Return (x, y) of the center of cell containing provided text 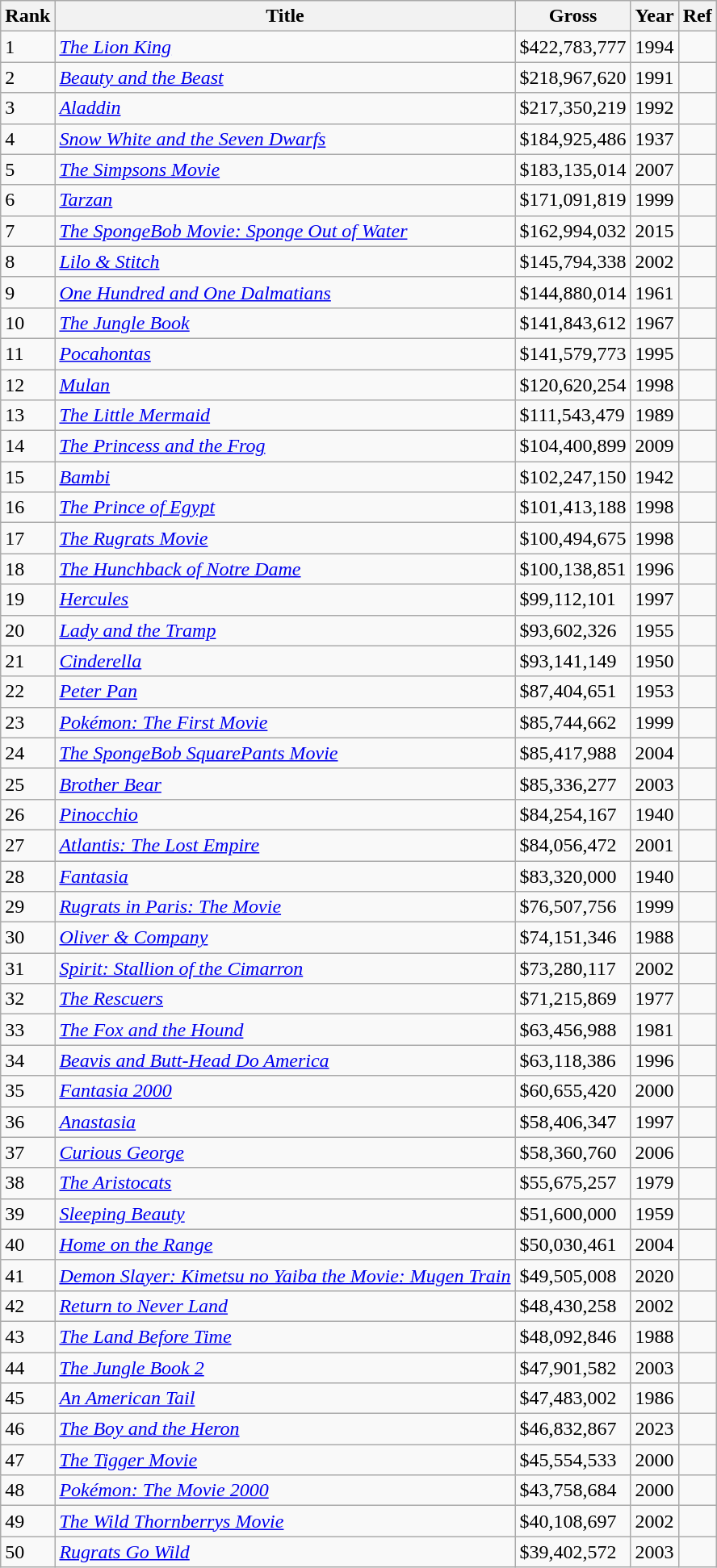
$58,406,347 (573, 1122)
Fantasia (285, 876)
$183,135,014 (573, 169)
Mulan (285, 385)
50 (27, 1552)
Oliver & Company (285, 938)
32 (27, 999)
$141,843,612 (573, 323)
$60,655,420 (573, 1091)
2001 (654, 845)
The Simpsons Movie (285, 169)
19 (27, 600)
1991 (654, 77)
The Fox and the Hound (285, 1030)
Year (654, 16)
Bambi (285, 477)
1959 (654, 1214)
37 (27, 1152)
9 (27, 292)
48 (27, 1491)
$47,901,582 (573, 1368)
49 (27, 1521)
1981 (654, 1030)
30 (27, 938)
The Jungle Book (285, 323)
6 (27, 200)
The Little Mermaid (285, 416)
29 (27, 907)
1 (27, 47)
26 (27, 814)
$144,880,014 (573, 292)
41 (27, 1275)
Gross (573, 16)
17 (27, 538)
The SpongeBob Movie: Sponge Out of Water (285, 231)
21 (27, 661)
46 (27, 1429)
2015 (654, 231)
The SpongeBob SquarePants Movie (285, 753)
$48,430,258 (573, 1306)
4 (27, 139)
$45,554,533 (573, 1460)
25 (27, 784)
39 (27, 1214)
$100,494,675 (573, 538)
2020 (654, 1275)
1955 (654, 630)
The Boy and the Heron (285, 1429)
2006 (654, 1152)
The Hunchback of Notre Dame (285, 569)
$93,602,326 (573, 630)
$99,112,101 (573, 600)
Rank (27, 16)
1942 (654, 477)
One Hundred and One Dalmatians (285, 292)
Rugrats in Paris: The Movie (285, 907)
Fantasia 2000 (285, 1091)
The Jungle Book 2 (285, 1368)
2 (27, 77)
The Rugrats Movie (285, 538)
38 (27, 1183)
$50,030,461 (573, 1244)
23 (27, 722)
1967 (654, 323)
$100,138,851 (573, 569)
2023 (654, 1429)
$49,505,008 (573, 1275)
Pocahontas (285, 353)
$93,141,149 (573, 661)
Cinderella (285, 661)
44 (27, 1368)
16 (27, 508)
Snow White and the Seven Dwarfs (285, 139)
11 (27, 353)
27 (27, 845)
2007 (654, 169)
$43,758,684 (573, 1491)
Title (285, 16)
$39,402,572 (573, 1552)
40 (27, 1244)
15 (27, 477)
45 (27, 1399)
$83,320,000 (573, 876)
$71,215,869 (573, 999)
Lilo & Stitch (285, 261)
Curious George (285, 1152)
14 (27, 446)
Atlantis: The Lost Empire (285, 845)
$85,744,662 (573, 722)
$73,280,117 (573, 968)
22 (27, 692)
The Aristocats (285, 1183)
Peter Pan (285, 692)
Hercules (285, 600)
$145,794,338 (573, 261)
10 (27, 323)
$120,620,254 (573, 385)
Beavis and Butt-Head Do America (285, 1060)
$85,417,988 (573, 753)
Tarzan (285, 200)
12 (27, 385)
Anastasia (285, 1122)
$63,118,386 (573, 1060)
$184,925,486 (573, 139)
The Lion King (285, 47)
43 (27, 1336)
Beauty and the Beast (285, 77)
1950 (654, 661)
18 (27, 569)
$218,967,620 (573, 77)
The Princess and the Frog (285, 446)
$87,404,651 (573, 692)
$55,675,257 (573, 1183)
24 (27, 753)
Pokémon: The Movie 2000 (285, 1491)
20 (27, 630)
8 (27, 261)
1937 (654, 139)
$111,543,479 (573, 416)
Ref (698, 16)
1979 (654, 1183)
1995 (654, 353)
Rugrats Go Wild (285, 1552)
Home on the Range (285, 1244)
1977 (654, 999)
$104,400,899 (573, 446)
Return to Never Land (285, 1306)
33 (27, 1030)
The Tigger Movie (285, 1460)
Demon Slayer: Kimetsu no Yaiba the Movie: Mugen Train (285, 1275)
$217,350,219 (573, 108)
47 (27, 1460)
The Prince of Egypt (285, 508)
$58,360,760 (573, 1152)
1961 (654, 292)
Pokémon: The First Movie (285, 722)
$141,579,773 (573, 353)
34 (27, 1060)
$40,108,697 (573, 1521)
5 (27, 169)
$51,600,000 (573, 1214)
28 (27, 876)
Aladdin (285, 108)
1989 (654, 416)
31 (27, 968)
$84,254,167 (573, 814)
The Land Before Time (285, 1336)
Sleeping Beauty (285, 1214)
Lady and the Tramp (285, 630)
35 (27, 1091)
$102,247,150 (573, 477)
1953 (654, 692)
$63,456,988 (573, 1030)
2009 (654, 446)
Pinocchio (285, 814)
$74,151,346 (573, 938)
1992 (654, 108)
$76,507,756 (573, 907)
$84,056,472 (573, 845)
$46,832,867 (573, 1429)
The Wild Thornberrys Movie (285, 1521)
Brother Bear (285, 784)
1994 (654, 47)
An American Tail (285, 1399)
The Rescuers (285, 999)
$85,336,277 (573, 784)
$162,994,032 (573, 231)
3 (27, 108)
$422,783,777 (573, 47)
7 (27, 231)
13 (27, 416)
$171,091,819 (573, 200)
$101,413,188 (573, 508)
42 (27, 1306)
1986 (654, 1399)
$47,483,002 (573, 1399)
$48,092,846 (573, 1336)
Spirit: Stallion of the Cimarron (285, 968)
36 (27, 1122)
